For the text-containing cell, return its midpoint in [x, y] coordinate format. 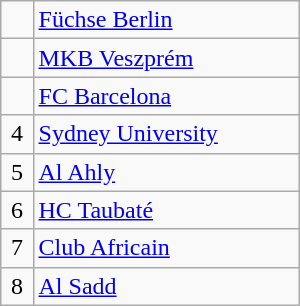
Füchse Berlin [166, 20]
MKB Veszprém [166, 58]
Al Ahly [166, 172]
6 [17, 210]
HC Taubaté [166, 210]
8 [17, 286]
Al Sadd [166, 286]
Sydney University [166, 134]
4 [17, 134]
5 [17, 172]
Club Africain [166, 248]
7 [17, 248]
FC Barcelona [166, 96]
